Identify which cell holds the provided text, then report its (X, Y) central coordinate. 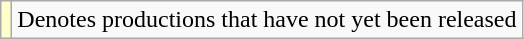
Denotes productions that have not yet been released (267, 20)
